Scan for the cell matching the given text and deliver its [X, Y] coordinate at center. 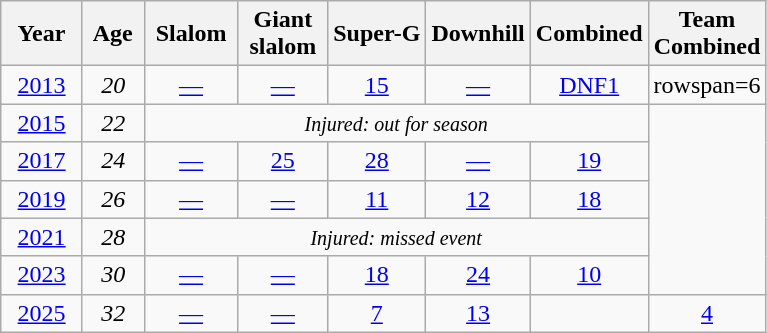
12 [478, 199]
10 [589, 275]
Year [42, 34]
2019 [42, 199]
11 [377, 199]
Combined [589, 34]
Injured: missed event [396, 237]
DNF1 [589, 85]
2023 [42, 275]
19 [589, 161]
32 [113, 313]
2025 [42, 313]
4 [707, 313]
2013 [42, 85]
2015 [42, 123]
25 [283, 161]
30 [113, 275]
Giant slalom [283, 34]
2021 [42, 237]
Super-G [377, 34]
13 [478, 313]
26 [113, 199]
2017 [42, 161]
22 [113, 123]
15 [377, 85]
TeamCombined [707, 34]
rowspan=6 [707, 85]
Slalom [191, 34]
7 [377, 313]
Injured: out for season [396, 123]
Downhill [478, 34]
Age [113, 34]
20 [113, 85]
